Capture the cell that displays the provided text and extract its (X, Y) central coordinate. 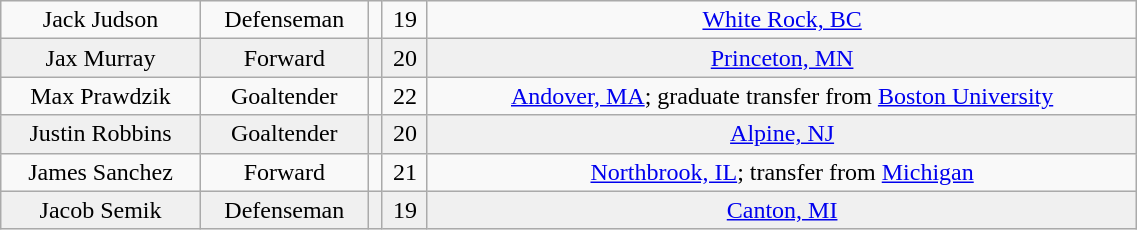
White Rock, BC (782, 20)
21 (404, 172)
Justin Robbins (101, 134)
Canton, MI (782, 210)
Andover, MA; graduate transfer from Boston University (782, 96)
Northbrook, IL; transfer from Michigan (782, 172)
Alpine, NJ (782, 134)
Max Prawdzik (101, 96)
Jax Murray (101, 58)
Princeton, MN (782, 58)
22 (404, 96)
Jacob Semik (101, 210)
James Sanchez (101, 172)
Jack Judson (101, 20)
